Scan for the cell matching the given text and deliver its (X, Y) coordinate at center. 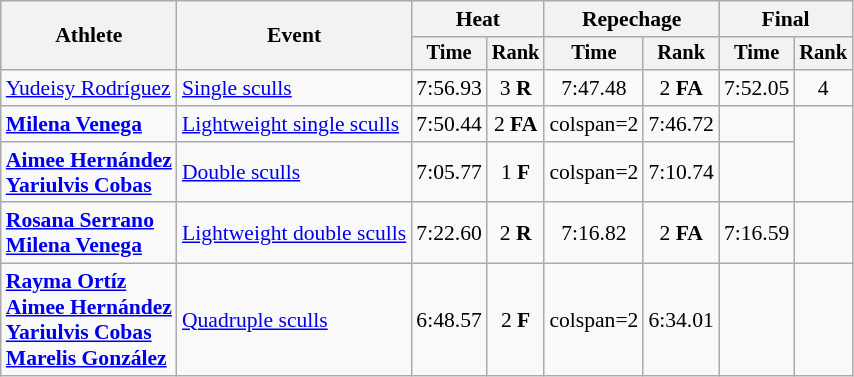
Rayma OrtízAimee HernándezYariulvis CobasMarelis González (89, 320)
Milena Venega (89, 124)
7:52.05 (756, 88)
6:48.57 (448, 320)
Rosana SerranoMilena Venega (89, 234)
Repechage (632, 19)
1 F (516, 172)
Single sculls (294, 88)
7:22.60 (448, 234)
Lightweight single sculls (294, 124)
Event (294, 36)
Aimee HernándezYariulvis Cobas (89, 172)
7:10.74 (680, 172)
2 R (516, 234)
Lightweight double sculls (294, 234)
Heat (478, 19)
7:46.72 (680, 124)
Double sculls (294, 172)
7:56.93 (448, 88)
6:34.01 (680, 320)
7:16.82 (594, 234)
7:50.44 (448, 124)
Final (786, 19)
7:47.48 (594, 88)
7:05.77 (448, 172)
2 F (516, 320)
3 R (516, 88)
Yudeisy Rodríguez (89, 88)
Athlete (89, 36)
4 (823, 88)
Quadruple sculls (294, 320)
7:16.59 (756, 234)
